Detect which cell encompasses the target text, then output its (X, Y) center coordinate. 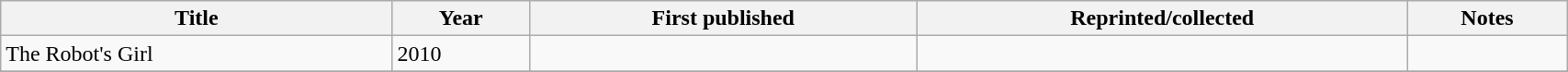
The Robot's Girl (197, 54)
Title (197, 18)
Notes (1486, 18)
2010 (461, 54)
First published (724, 18)
Reprinted/collected (1162, 18)
Year (461, 18)
